Detect which cell encompasses the target text, then output its (X, Y) center coordinate. 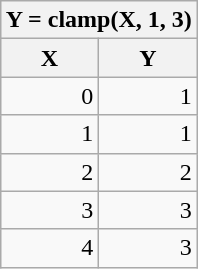
4 (50, 248)
X (50, 58)
Y = clamp(X, 1, 3) (98, 20)
Y (148, 58)
0 (50, 96)
